Locate the cell with the specified text and output its [X, Y] center coordinate. 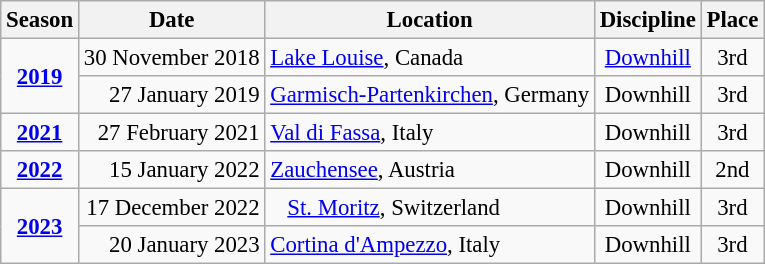
Location [430, 20]
Place [732, 20]
30 November 2018 [171, 58]
Date [171, 20]
27 February 2021 [171, 133]
Zauchensee, Austria [430, 170]
2023 [40, 226]
Garmisch-Partenkirchen, Germany [430, 95]
2022 [40, 170]
Lake Louise, Canada [430, 58]
15 January 2022 [171, 170]
2021 [40, 133]
27 January 2019 [171, 95]
Cortina d'Ampezzo, Italy [430, 245]
17 December 2022 [171, 208]
2019 [40, 76]
St. Moritz, Switzerland [430, 208]
Season [40, 20]
Val di Fassa, Italy [430, 133]
20 January 2023 [171, 245]
2nd [732, 170]
Discipline [648, 20]
